Search for the cell housing the specified text and yield its [x, y] center coordinate. 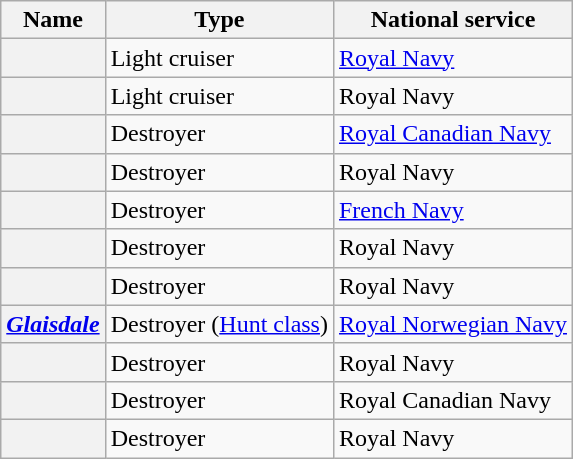
Glaisdale [53, 324]
French Navy [452, 210]
National service [452, 20]
Destroyer (Hunt class) [219, 324]
Royal Norwegian Navy [452, 324]
Type [219, 20]
Name [53, 20]
